Pinpoint the cell where the given text exists, returning its (X, Y) midpoint coordinate. 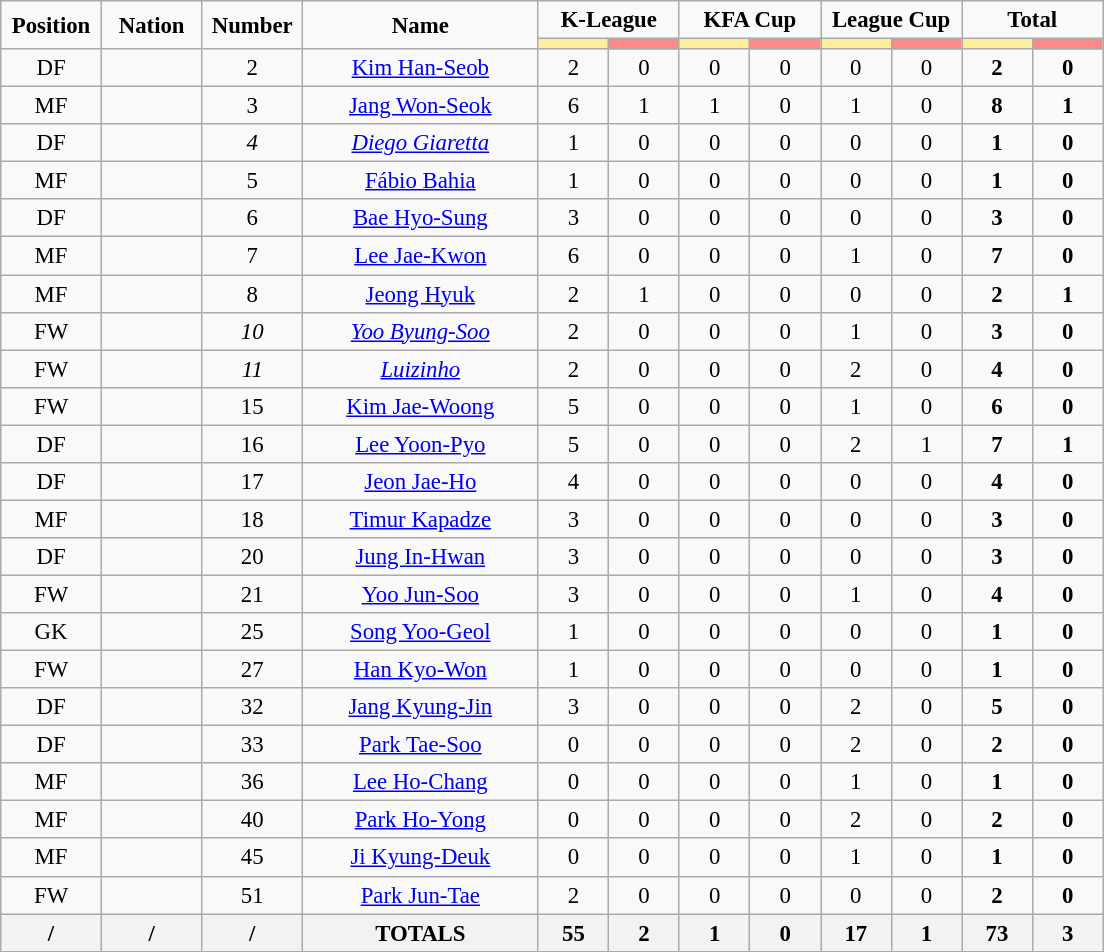
36 (252, 782)
Name (421, 25)
Fábio Bahia (421, 181)
Diego Giaretta (421, 143)
Kim Han-Seob (421, 68)
45 (252, 858)
18 (252, 519)
21 (252, 594)
Han Kyo-Won (421, 670)
15 (252, 406)
Park Jun-Tae (421, 895)
33 (252, 745)
16 (252, 444)
Lee Ho-Chang (421, 782)
10 (252, 331)
27 (252, 670)
51 (252, 895)
32 (252, 707)
Bae Hyo-Sung (421, 219)
73 (998, 933)
Jang Kyung-Jin (421, 707)
55 (574, 933)
GK (52, 632)
Jeon Jae-Ho (421, 482)
League Cup (890, 20)
Nation (152, 25)
Jung In-Hwan (421, 557)
11 (252, 369)
TOTALS (421, 933)
Lee Jae-Kwon (421, 256)
Timur Kapadze (421, 519)
Position (52, 25)
Park Ho-Yong (421, 820)
Number (252, 25)
Ji Kyung-Deuk (421, 858)
KFA Cup (750, 20)
Jeong Hyuk (421, 294)
Song Yoo-Geol (421, 632)
K-League (608, 20)
Total (1032, 20)
Yoo Jun-Soo (421, 594)
Lee Yoon-Pyo (421, 444)
Park Tae-Soo (421, 745)
25 (252, 632)
Yoo Byung-Soo (421, 331)
Jang Won-Seok (421, 106)
Kim Jae-Woong (421, 406)
20 (252, 557)
Luizinho (421, 369)
40 (252, 820)
